Capture the cell that displays the provided text and extract its (x, y) central coordinate. 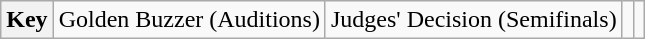
Key (27, 20)
Judges' Decision (Semifinals) (474, 20)
Golden Buzzer (Auditions) (189, 20)
